Capture the cell that displays the provided text and extract its [x, y] central coordinate. 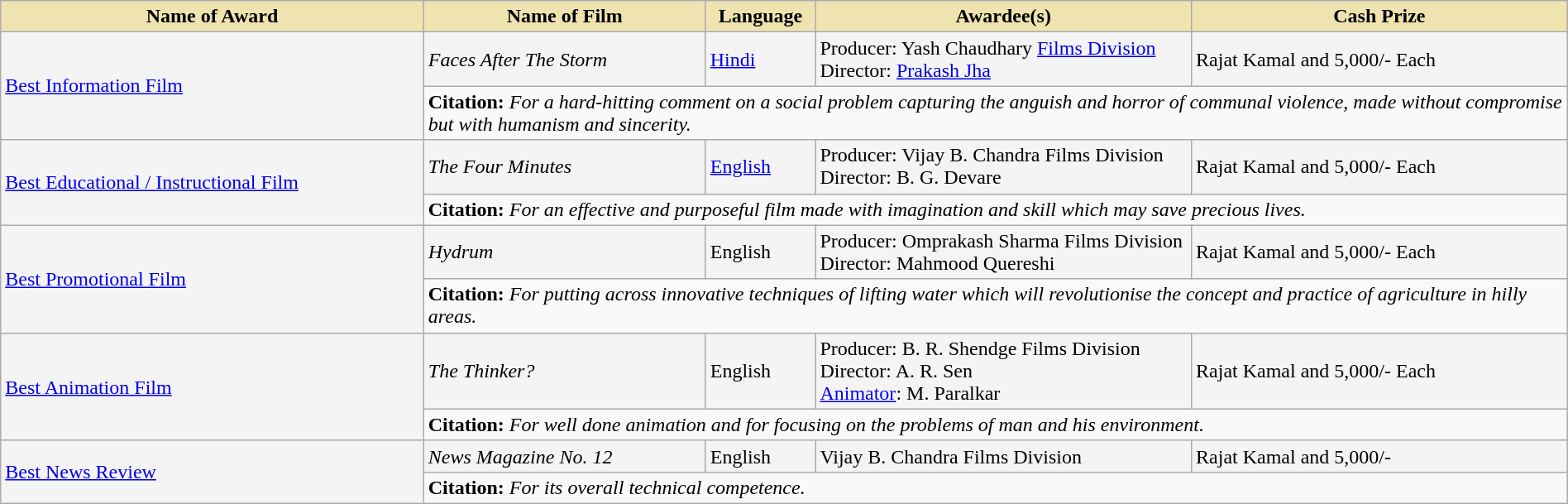
Producer: B. R. Shendge Films DivisionDirector: A. R. SenAnimator: M. Paralkar [1004, 371]
Producer: Yash Chaudhary Films DivisionDirector: Prakash Jha [1004, 60]
Producer: Vijay B. Chandra Films DivisionDirector: B. G. Devare [1004, 167]
Rajat Kamal and 5,000/- [1379, 456]
Cash Prize [1379, 17]
Best Animation Film [213, 386]
Producer: Omprakash Sharma Films DivisionDirector: Mahmood Quereshi [1004, 252]
Hydrum [564, 252]
Faces After The Storm [564, 60]
News Magazine No. 12 [564, 456]
The Four Minutes [564, 167]
Best Information Film [213, 86]
Language [761, 17]
Hindi [761, 60]
Citation: For its overall technical competence. [996, 487]
Best Educational / Instructional Film [213, 182]
Citation: For well done animation and for focusing on the problems of man and his environment. [996, 425]
Citation: For putting across innovative techniques of lifting water which will revolutionise the concept and practice of agriculture in hilly areas. [996, 306]
The Thinker? [564, 371]
Best News Review [213, 472]
Vijay B. Chandra Films Division [1004, 456]
Citation: For an effective and purposeful film made with imagination and skill which may save precious lives. [996, 209]
Name of Award [213, 17]
Awardee(s) [1004, 17]
Name of Film [564, 17]
Best Promotional Film [213, 279]
